Pinpoint the cell where the given text exists, returning its (X, Y) midpoint coordinate. 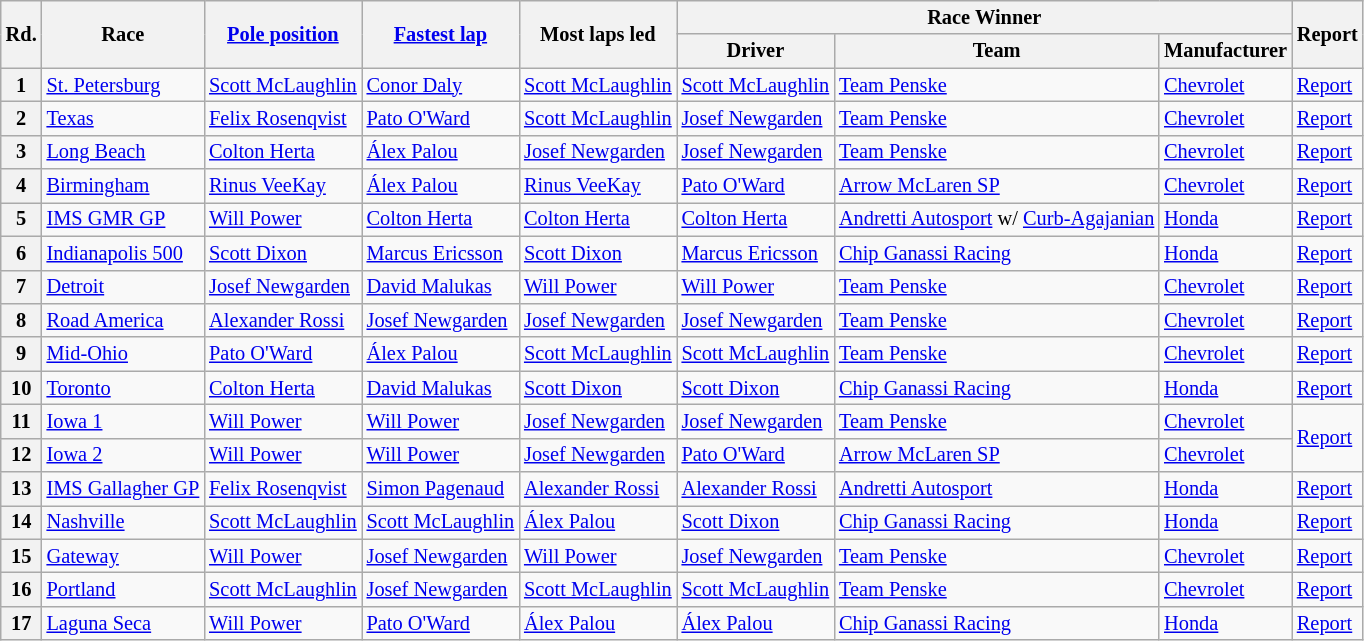
Gateway (124, 556)
Detroit (124, 287)
Indianapolis 500 (124, 253)
Rd. (22, 34)
5 (22, 219)
17 (22, 623)
8 (22, 320)
10 (22, 388)
Manufacturer (1226, 51)
3 (22, 152)
16 (22, 589)
6 (22, 253)
Race Winner (984, 17)
4 (22, 186)
Toronto (124, 388)
Laguna Seca (124, 623)
15 (22, 556)
St. Petersburg (124, 85)
IMS Gallagher GP (124, 489)
Team (996, 51)
Andretti Autosport w/ Curb-Agajanian (996, 219)
Portland (124, 589)
9 (22, 354)
Long Beach (124, 152)
13 (22, 489)
Mid-Ohio (124, 354)
Most laps led (598, 34)
Driver (756, 51)
Nashville (124, 522)
Road America (124, 320)
Texas (124, 118)
12 (22, 455)
Fastest lap (440, 34)
2 (22, 118)
Iowa 2 (124, 455)
Conor Daly (440, 85)
Andretti Autosport (996, 489)
IMS GMR GP (124, 219)
Iowa 1 (124, 421)
14 (22, 522)
1 (22, 85)
Simon Pagenaud (440, 489)
11 (22, 421)
Birmingham (124, 186)
Race (124, 34)
Pole position (282, 34)
7 (22, 287)
